Determine the [x, y] coordinate at the center of the cell enclosing the given text.  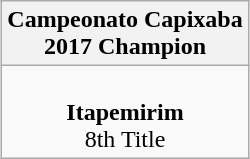
Itapemirim8th Title [125, 112]
Campeonato Capixaba2017 Champion [125, 34]
